Provide the (X, Y) coordinate of the cell's center where the given text is located.  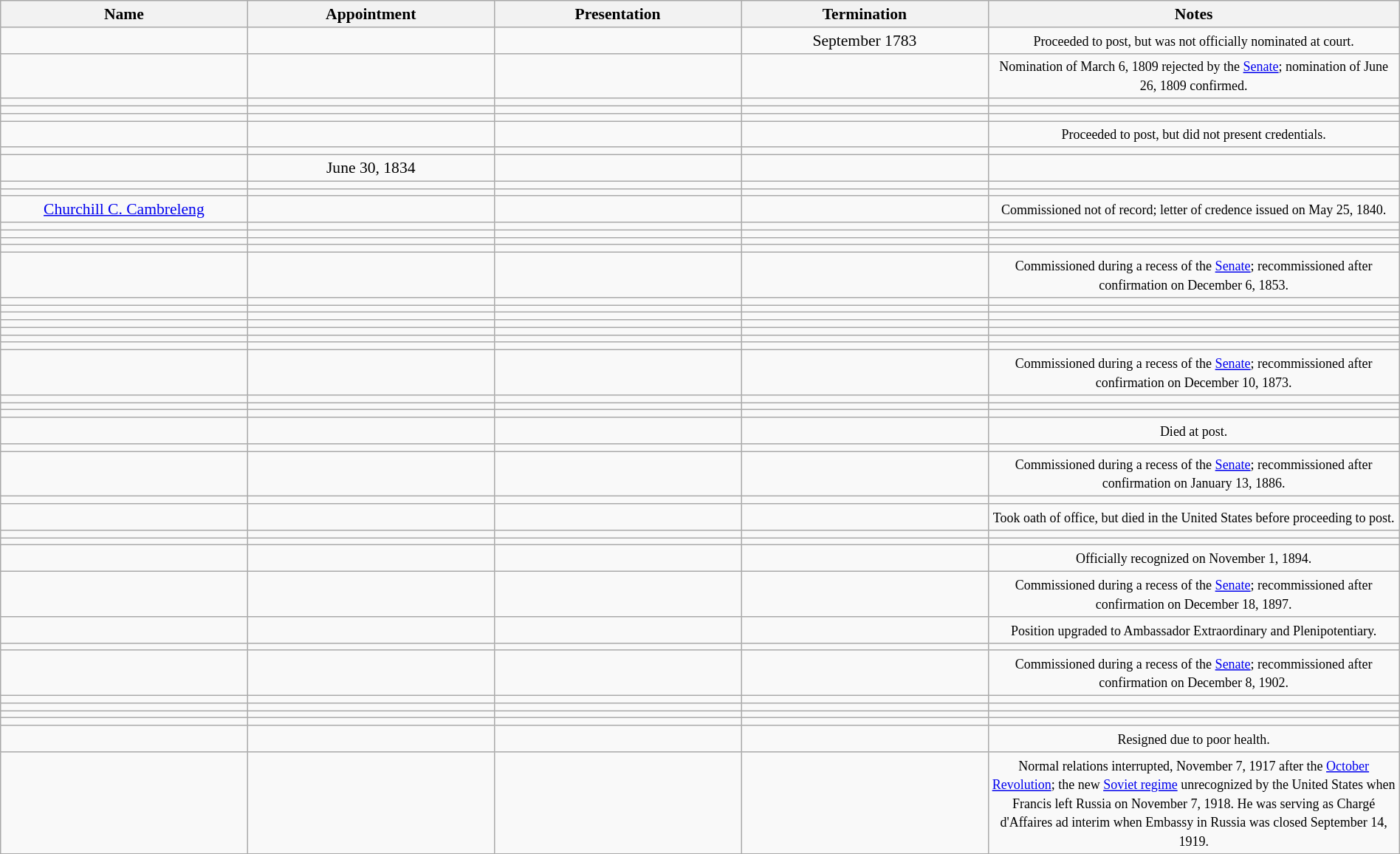
Resigned due to poor health. (1193, 739)
June 30, 1834 (371, 168)
Proceeded to post, but did not present credentials. (1193, 134)
Commissioned during a recess of the Senate; recommissioned after confirmation on December 10, 1873. (1193, 372)
Proceeded to post, but was not officially nominated at court. (1193, 41)
Termination (865, 14)
Died at post. (1193, 431)
Appointment (371, 14)
Commissioned during a recess of the Senate; recommissioned after confirmation on January 13, 1886. (1193, 474)
Officially recognized on November 1, 1894. (1193, 558)
Position upgraded to Ambassador Extraordinary and Plenipotentiary. (1193, 630)
Commissioned not of record; letter of credence issued on May 25, 1840. (1193, 210)
Commissioned during a recess of the Senate; recommissioned after confirmation on December 6, 1853. (1193, 275)
Took oath of office, but died in the United States before proceeding to post. (1193, 517)
Commissioned during a recess of the Senate; recommissioned after confirmation on December 18, 1897. (1193, 594)
Nomination of March 6, 1809 rejected by the Senate; nomination of June 26, 1809 confirmed. (1193, 75)
Notes (1193, 14)
Commissioned during a recess of the Senate; recommissioned after confirmation on December 8, 1902. (1193, 674)
Churchill C. Cambreleng (124, 210)
Name (124, 14)
Presentation (617, 14)
September 1783 (865, 41)
